Locate the cell with the specified text and output its [x, y] center coordinate. 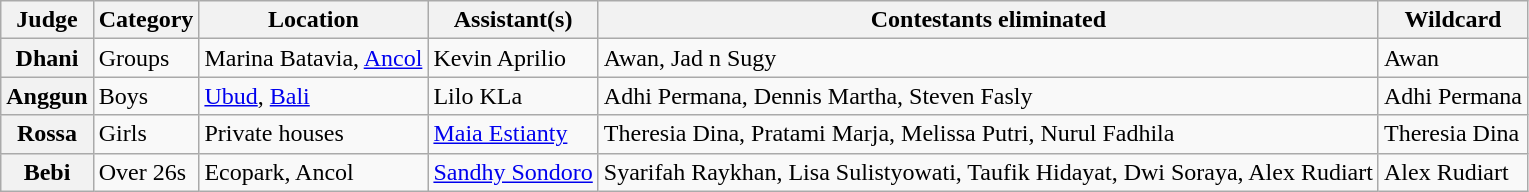
Alex Rudiart [1452, 172]
Ecopark, Ancol [314, 172]
Sandhy Sondoro [513, 172]
Private houses [314, 134]
Wildcard [1452, 20]
Anggun [47, 96]
Boys [146, 96]
Theresia Dina [1452, 134]
Dhani [47, 58]
Girls [146, 134]
Assistant(s) [513, 20]
Adhi Permana, Dennis Martha, Steven Fasly [988, 96]
Groups [146, 58]
Adhi Permana [1452, 96]
Kevin Aprilio [513, 58]
Over 26s [146, 172]
Bebi [47, 172]
Ubud, Bali [314, 96]
Awan [1452, 58]
Judge [47, 20]
Awan, Jad n Sugy [988, 58]
Maia Estianty [513, 134]
Lilo KLa [513, 96]
Contestants eliminated [988, 20]
Category [146, 20]
Theresia Dina, Pratami Marja, Melissa Putri, Nurul Fadhila [988, 134]
Location [314, 20]
Marina Batavia, Ancol [314, 58]
Rossa [47, 134]
Syarifah Raykhan, Lisa Sulistyowati, Taufik Hidayat, Dwi Soraya, Alex Rudiart [988, 172]
